Locate the cell with the specified text and output its [x, y] center coordinate. 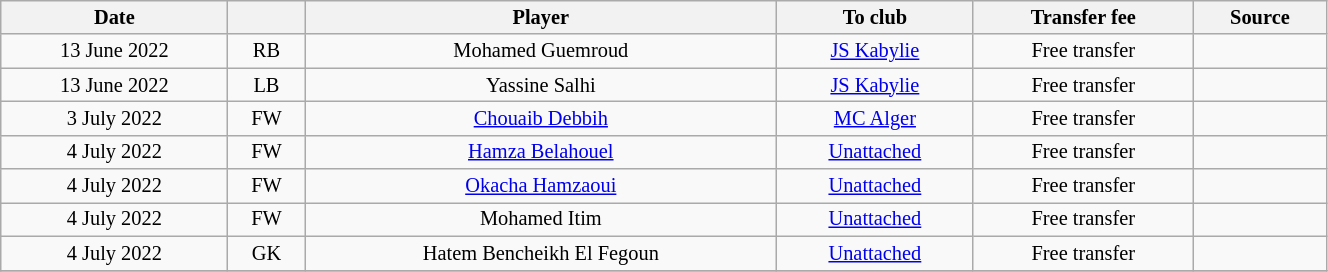
LB [266, 85]
3 July 2022 [114, 118]
Transfer fee [1083, 17]
MC Alger [876, 118]
Hatem Bencheikh El Fegoun [541, 253]
Source [1260, 17]
Mohamed Itim [541, 219]
To club [876, 17]
GK [266, 253]
Date [114, 17]
Yassine Salhi [541, 85]
Chouaib Debbih [541, 118]
Mohamed Guemroud [541, 51]
RB [266, 51]
Hamza Belahouel [541, 152]
Okacha Hamzaoui [541, 186]
Player [541, 17]
